Determine the (x, y) coordinate at the center of the cell enclosing the given text.  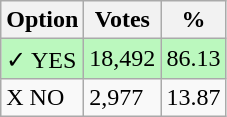
Votes (122, 20)
Option (42, 20)
13.87 (194, 97)
% (194, 20)
18,492 (122, 59)
✓ YES (42, 59)
2,977 (122, 97)
X NO (42, 97)
86.13 (194, 59)
